Scan for the cell matching the given text and deliver its [X, Y] coordinate at center. 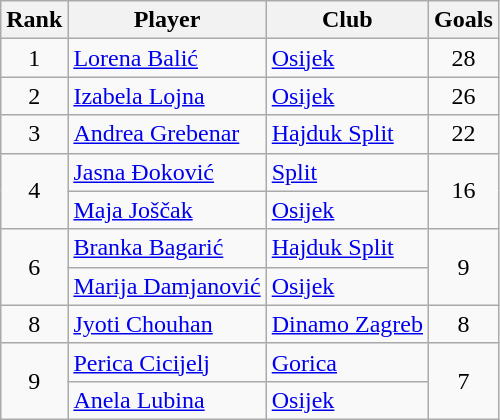
2 [34, 96]
16 [464, 191]
Jyoti Chouhan [167, 324]
Perica Cicijelj [167, 362]
Rank [34, 20]
Branka Bagarić [167, 248]
Player [167, 20]
Jasna Đoković [167, 172]
26 [464, 96]
4 [34, 191]
6 [34, 267]
Goals [464, 20]
28 [464, 58]
Maja Joščak [167, 210]
Izabela Lojna [167, 96]
7 [464, 381]
1 [34, 58]
3 [34, 134]
Andrea Grebenar [167, 134]
Club [347, 20]
22 [464, 134]
Split [347, 172]
Anela Lubina [167, 400]
Dinamo Zagreb [347, 324]
Gorica [347, 362]
Lorena Balić [167, 58]
Marija Damjanović [167, 286]
